Capture the cell that displays the provided text and extract its (x, y) central coordinate. 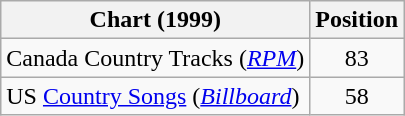
83 (357, 58)
Canada Country Tracks (RPM) (156, 58)
Position (357, 20)
Chart (1999) (156, 20)
58 (357, 96)
US Country Songs (Billboard) (156, 96)
